Find where the given text appears and provide that cell's center as [X, Y] coordinate. 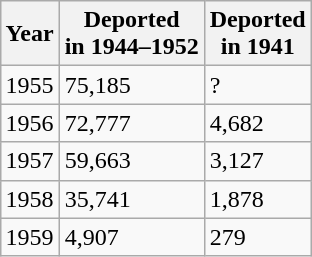
4,907 [132, 237]
72,777 [132, 123]
35,741 [132, 199]
Year [30, 34]
1959 [30, 237]
1958 [30, 199]
1957 [30, 161]
1,878 [258, 199]
Deported in 1941 [258, 34]
? [258, 85]
75,185 [132, 85]
Deported in 1944–1952 [132, 34]
1955 [30, 85]
279 [258, 237]
1956 [30, 123]
59,663 [132, 161]
4,682 [258, 123]
3,127 [258, 161]
